Locate the cell with the specified text and output its [x, y] center coordinate. 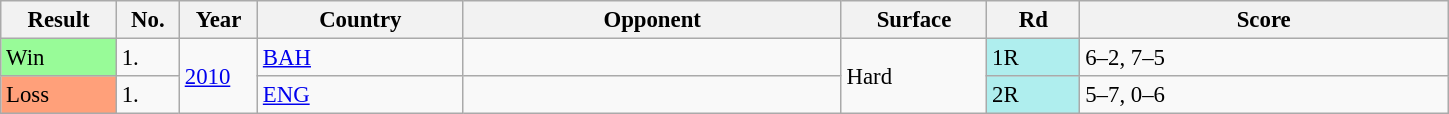
Country [361, 20]
1R [1034, 58]
Year [218, 20]
2010 [218, 76]
2R [1034, 95]
ENG [361, 95]
Loss [59, 95]
No. [148, 20]
Rd [1034, 20]
6–2, 7–5 [1264, 58]
Result [59, 20]
Hard [914, 76]
Score [1264, 20]
BAH [361, 58]
Surface [914, 20]
Win [59, 58]
Opponent [652, 20]
5–7, 0–6 [1264, 95]
